Return [X, Y] of the center of cell containing provided text 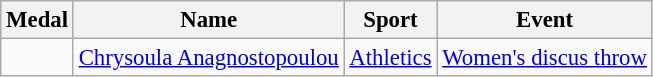
Women's discus throw [544, 58]
Event [544, 20]
Medal [38, 20]
Athletics [390, 58]
Chrysoula Anagnostopoulou [208, 58]
Sport [390, 20]
Name [208, 20]
